For the text-containing cell, return its midpoint in [X, Y] coordinate format. 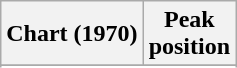
Peakposition [189, 34]
Chart (1970) [72, 34]
